Search for the cell housing the specified text and yield its [X, Y] center coordinate. 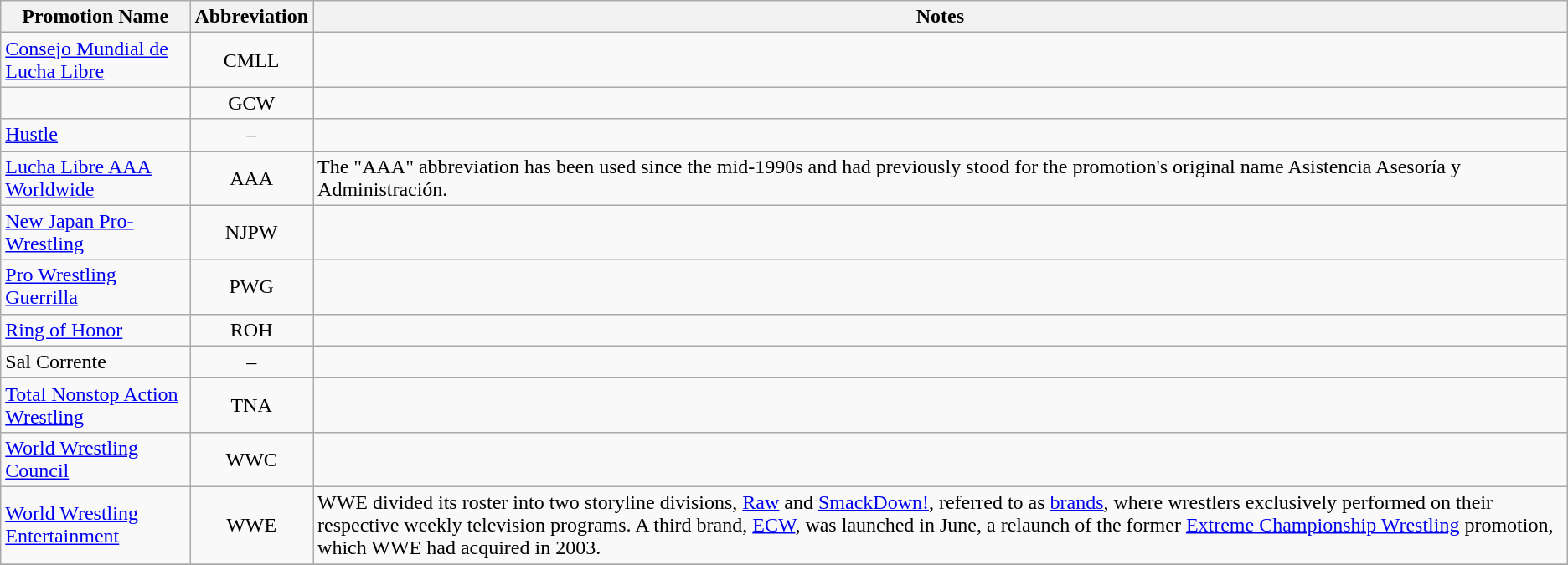
WWE [251, 525]
GCW [251, 103]
TNA [251, 405]
PWG [251, 286]
WWC [251, 459]
Total Nonstop Action Wrestling [95, 405]
Hustle [95, 135]
AAA [251, 177]
Abbreviation [251, 17]
Notes [941, 17]
Sal Corrente [95, 362]
Lucha Libre AAA Worldwide [95, 177]
CMLL [251, 60]
World Wrestling Entertainment [95, 525]
Promotion Name [95, 17]
Consejo Mundial de Lucha Libre [95, 60]
ROH [251, 330]
World Wrestling Council [95, 459]
Ring of Honor [95, 330]
Pro Wrestling Guerrilla [95, 286]
NJPW [251, 233]
New Japan Pro-Wrestling [95, 233]
